Extract the [x, y] coordinate from the center of the cell holding the provided text.  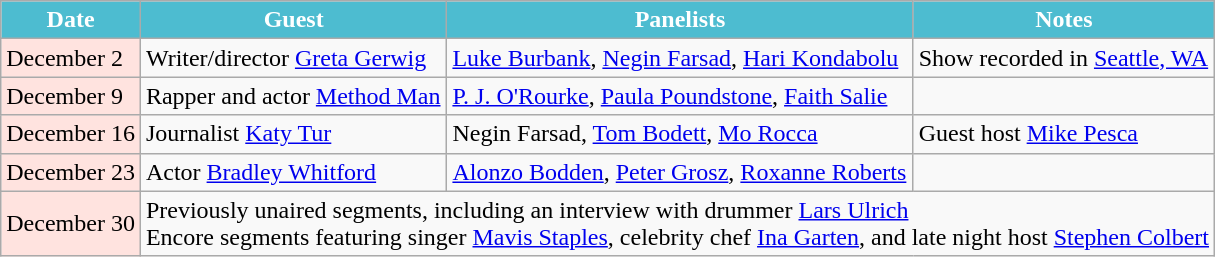
December 23 [71, 172]
Luke Burbank, Negin Farsad, Hari Kondabolu [680, 58]
Actor Bradley Whitford [293, 172]
Journalist Katy Tur [293, 134]
Negin Farsad, Tom Bodett, Mo Rocca [680, 134]
Writer/director Greta Gerwig [293, 58]
P. J. O'Rourke, Paula Poundstone, Faith Salie [680, 96]
Alonzo Bodden, Peter Grosz, Roxanne Roberts [680, 172]
Guest host Mike Pesca [1064, 134]
December 9 [71, 96]
Date [71, 20]
December 2 [71, 58]
Rapper and actor Method Man [293, 96]
Notes [1064, 20]
December 30 [71, 224]
December 16 [71, 134]
Show recorded in Seattle, WA [1064, 58]
Panelists [680, 20]
Guest [293, 20]
